Return [X, Y] of the center of cell containing provided text 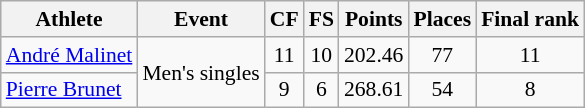
8 [530, 90]
CF [284, 19]
Pierre Brunet [70, 90]
André Malinet [70, 55]
6 [322, 90]
Places [442, 19]
Points [374, 19]
202.46 [374, 55]
10 [322, 55]
Final rank [530, 19]
77 [442, 55]
9 [284, 90]
Athlete [70, 19]
54 [442, 90]
Event [200, 19]
FS [322, 19]
Men's singles [200, 72]
268.61 [374, 90]
